Locate the cell with the specified text and output its [x, y] center coordinate. 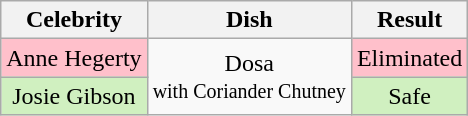
Celebrity [74, 20]
Dosawith Coriander Chutney [249, 77]
Result [409, 20]
Safe [409, 96]
Josie Gibson [74, 96]
Anne Hegerty [74, 58]
Dish [249, 20]
Eliminated [409, 58]
